Pinpoint the cell where the given text exists, returning its [x, y] midpoint coordinate. 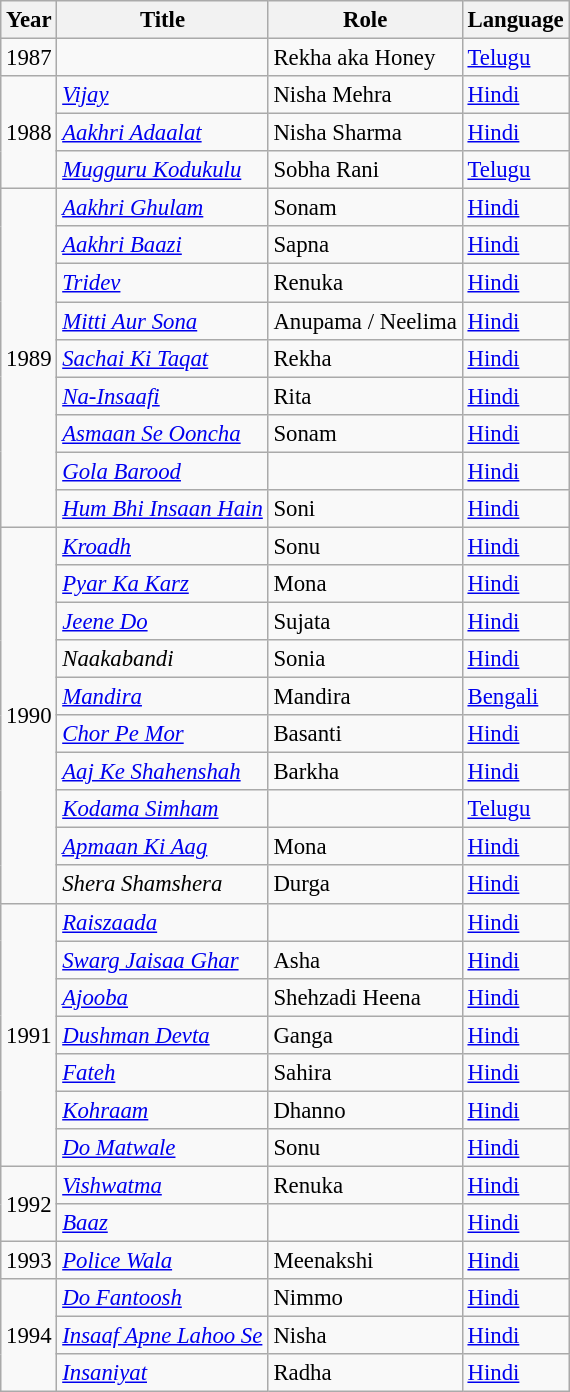
Kohraam [162, 1110]
Do Fantoosh [162, 1298]
Do Matwale [162, 1148]
Aakhri Baazi [162, 245]
1987 [29, 58]
Role [365, 20]
1989 [29, 358]
Nisha [365, 1336]
Dhanno [365, 1110]
Police Wala [162, 1261]
Dushman Devta [162, 1035]
Insaniyat [162, 1373]
Anupama / Neelima [365, 321]
Asmaan Se Ooncha [162, 433]
Aakhri Adaalat [162, 133]
Hum Bhi Insaan Hain [162, 509]
1991 [29, 1034]
Insaaf Apne Lahoo Se [162, 1336]
Rita [365, 396]
Basanti [365, 734]
Vishwatma [162, 1185]
Year [29, 20]
Mitti Aur Sona [162, 321]
Fateh [162, 1073]
Rekha aka Honey [365, 58]
Kroadh [162, 546]
Sujata [365, 621]
1990 [29, 715]
Mugguru Kodukulu [162, 170]
Vijay [162, 95]
Durga [365, 885]
Apmaan Ki Aag [162, 847]
Aakhri Ghulam [162, 208]
Barkha [365, 772]
Bengali [516, 697]
Baaz [162, 1223]
Sahira [365, 1073]
Kodama Simham [162, 809]
Raiszaada [162, 922]
Na-Insaafi [162, 396]
Shehzadi Heena [365, 997]
Meenakshi [365, 1261]
Tridev [162, 283]
Swarg Jaisaa Ghar [162, 960]
Gola Barood [162, 471]
Soni [365, 509]
Asha [365, 960]
Sachai Ki Taqat [162, 358]
Jeene Do [162, 621]
1992 [29, 1204]
1993 [29, 1261]
Nisha Mehra [365, 95]
Chor Pe Mor [162, 734]
Sapna [365, 245]
Radha [365, 1373]
Language [516, 20]
Ganga [365, 1035]
Shera Shamshera [162, 885]
Rekha [365, 358]
Title [162, 20]
Nimmo [365, 1298]
Sobha Rani [365, 170]
Ajooba [162, 997]
1994 [29, 1336]
1988 [29, 132]
Sonia [365, 659]
Naakabandi [162, 659]
Pyar Ka Karz [162, 584]
Aaj Ke Shahenshah [162, 772]
Nisha Sharma [365, 133]
